Return (x, y) of the center of cell containing provided text 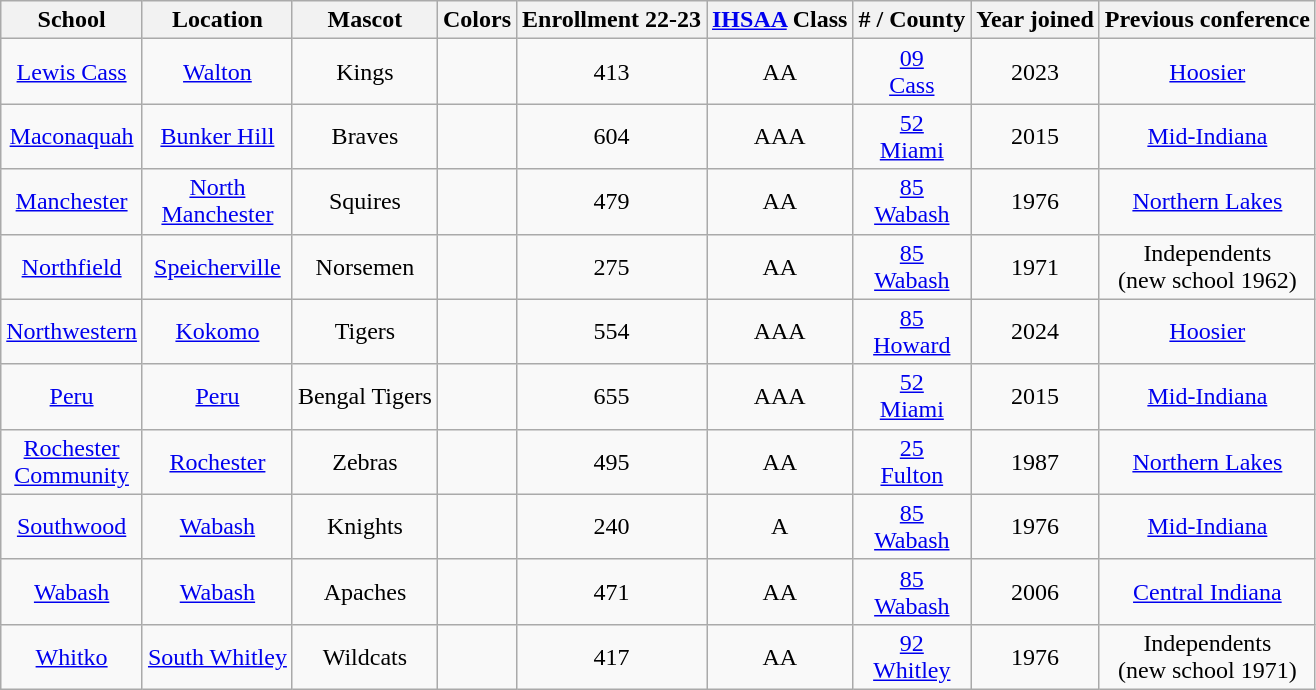
IHSAA Class (779, 20)
Wildcats (364, 656)
09 Cass (912, 72)
Knights (364, 526)
Southwood (72, 526)
Walton (217, 72)
Enrollment 22-23 (612, 20)
Zebras (364, 462)
85 Howard (912, 332)
1971 (1036, 266)
South Whitley (217, 656)
Rochester (217, 462)
Braves (364, 136)
92 Whitley (912, 656)
275 (612, 266)
240 (612, 526)
2024 (1036, 332)
604 (612, 136)
Northfield (72, 266)
Tigers (364, 332)
Independents(new school 1971) (1207, 656)
Kokomo (217, 332)
Kings (364, 72)
Independents(new school 1962) (1207, 266)
Bunker Hill (217, 136)
A (779, 526)
Squires (364, 202)
417 (612, 656)
Bengal Tigers (364, 396)
Northwestern (72, 332)
North Manchester (217, 202)
479 (612, 202)
Whitko (72, 656)
Year joined (1036, 20)
554 (612, 332)
Central Indiana (1207, 592)
25 Fulton (912, 462)
Apaches (364, 592)
Norsemen (364, 266)
2023 (1036, 72)
471 (612, 592)
Previous conference (1207, 20)
1987 (1036, 462)
Rochester Community (72, 462)
# / County (912, 20)
Mascot (364, 20)
Manchester (72, 202)
Lewis Cass (72, 72)
School (72, 20)
2006 (1036, 592)
655 (612, 396)
Maconaquah (72, 136)
Location (217, 20)
Colors (476, 20)
Speicherville (217, 266)
495 (612, 462)
413 (612, 72)
